Identify which cell holds the provided text, then report its [x, y] central coordinate. 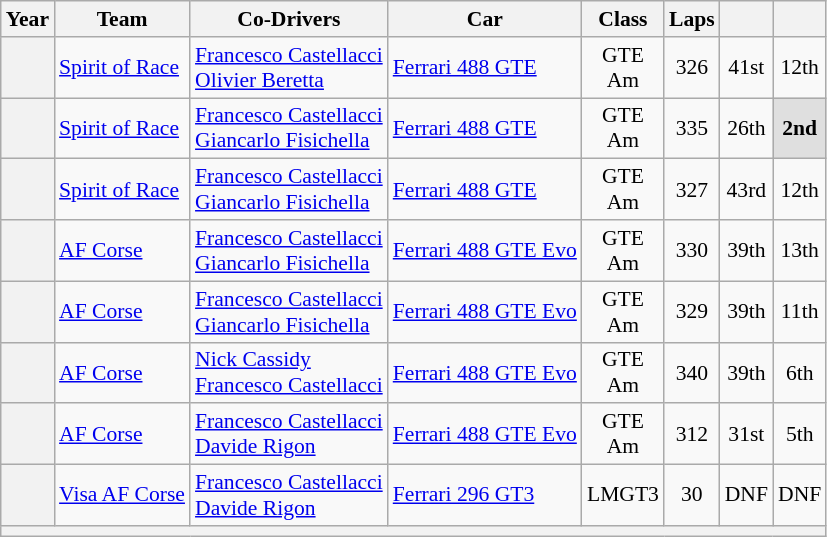
Ferrari 296 GT3 [485, 496]
Class [623, 19]
31st [746, 434]
327 [692, 190]
Co-Drivers [289, 19]
41st [746, 68]
5th [800, 434]
312 [692, 434]
LMGT3 [623, 496]
Team [122, 19]
2nd [800, 128]
Nick Cassidy Francesco Castellacci [289, 372]
329 [692, 312]
26th [746, 128]
Visa AF Corse [122, 496]
330 [692, 250]
Car [485, 19]
Francesco Castellacci Olivier Beretta [289, 68]
340 [692, 372]
335 [692, 128]
13th [800, 250]
Laps [692, 19]
43rd [746, 190]
6th [800, 372]
11th [800, 312]
30 [692, 496]
326 [692, 68]
Year [28, 19]
